Determine the [X, Y] coordinate at the center of the cell enclosing the given text.  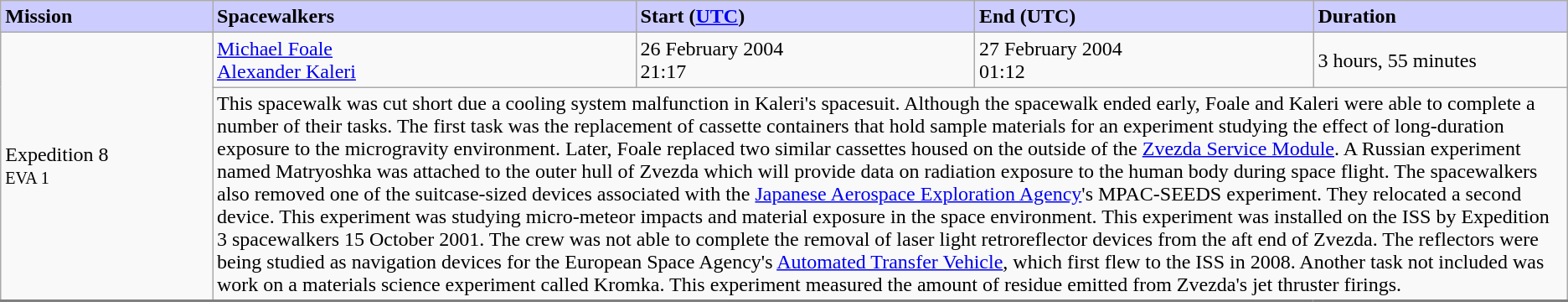
26 February 2004 21:17 [805, 60]
End (UTC) [1143, 17]
Spacewalkers [425, 17]
Mission [107, 17]
Duration [1441, 17]
27 February 2004 01:12 [1143, 60]
3 hours, 55 minutes [1441, 60]
Michael Foale Alexander Kaleri [425, 60]
Start (UTC) [805, 17]
Expedition 8EVA 1 [107, 167]
